Return the [x, y] coordinate for the center point of the cell that contains the specified text.  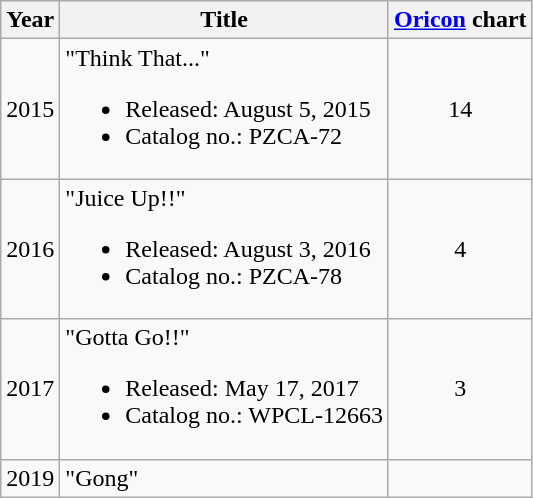
2017 [30, 389]
2015 [30, 109]
14 [460, 109]
2019 [30, 478]
Title [224, 20]
Year [30, 20]
"Gotta Go!!"Released: May 17, 2017Catalog no.: WPCL-12663 [224, 389]
4 [460, 249]
"Juice Up!!"Released: August 3, 2016Catalog no.: PZCA-78 [224, 249]
"Think That..."Released: August 5, 2015Catalog no.: PZCA-72 [224, 109]
Oricon chart [460, 20]
"Gong" [224, 478]
2016 [30, 249]
3 [460, 389]
